From the cell containing the given text, extract its center point as (x, y) coordinate. 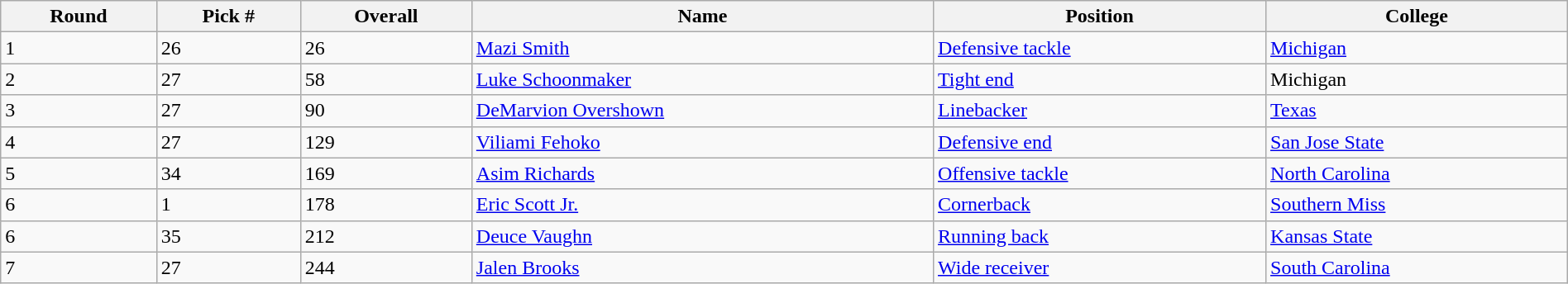
58 (385, 79)
4 (79, 142)
Cornerback (1100, 205)
Name (702, 17)
Texas (1417, 111)
Kansas State (1417, 236)
212 (385, 236)
Asim Richards (702, 173)
Mazi Smith (702, 48)
5 (79, 173)
Viliami Fehoko (702, 142)
San Jose State (1417, 142)
178 (385, 205)
169 (385, 173)
Overall (385, 17)
Offensive tackle (1100, 173)
College (1417, 17)
Defensive tackle (1100, 48)
Southern Miss (1417, 205)
Pick # (228, 17)
2 (79, 79)
7 (79, 267)
Linebacker (1100, 111)
90 (385, 111)
35 (228, 236)
3 (79, 111)
North Carolina (1417, 173)
Tight end (1100, 79)
Wide receiver (1100, 267)
DeMarvion Overshown (702, 111)
Position (1100, 17)
Round (79, 17)
244 (385, 267)
Deuce Vaughn (702, 236)
129 (385, 142)
Running back (1100, 236)
South Carolina (1417, 267)
Defensive end (1100, 142)
Luke Schoonmaker (702, 79)
Jalen Brooks (702, 267)
Eric Scott Jr. (702, 205)
34 (228, 173)
